For the text-containing cell, return its midpoint in (X, Y) coordinate format. 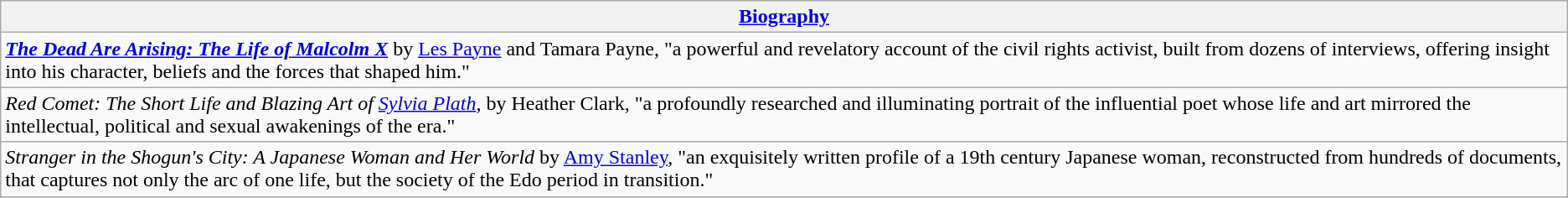
Biography (784, 17)
